Identify which cell holds the provided text, then report its [X, Y] central coordinate. 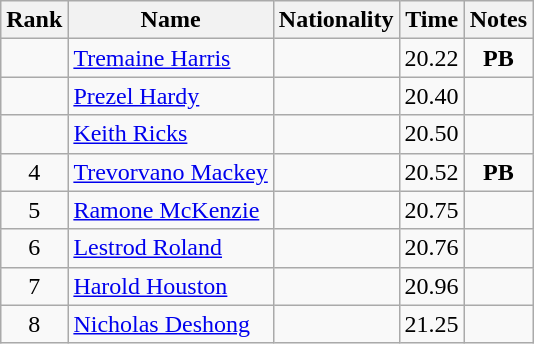
20.75 [432, 210]
4 [34, 172]
Nicholas Deshong [170, 324]
Notes [498, 20]
Nationality [336, 20]
Rank [34, 20]
20.76 [432, 248]
20.52 [432, 172]
Keith Ricks [170, 134]
Trevorvano Mackey [170, 172]
Lestrod Roland [170, 248]
20.22 [432, 58]
5 [34, 210]
Prezel Hardy [170, 96]
Ramone McKenzie [170, 210]
20.40 [432, 96]
6 [34, 248]
20.50 [432, 134]
8 [34, 324]
Harold Houston [170, 286]
Tremaine Harris [170, 58]
21.25 [432, 324]
7 [34, 286]
Time [432, 20]
Name [170, 20]
20.96 [432, 286]
